Detect which cell encompasses the target text, then output its [X, Y] center coordinate. 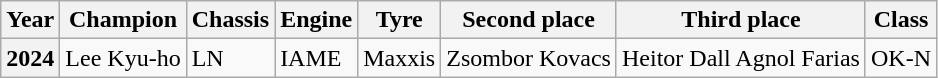
Engine [316, 20]
Class [900, 20]
LN [230, 58]
IAME [316, 58]
Lee Kyu-ho [123, 58]
OK-N [900, 58]
Year [30, 20]
Champion [123, 20]
Heitor Dall Agnol Farias [740, 58]
Chassis [230, 20]
2024 [30, 58]
Maxxis [400, 58]
Zsombor Kovacs [529, 58]
Third place [740, 20]
Tyre [400, 20]
Second place [529, 20]
